Capture the cell that displays the provided text and extract its [x, y] central coordinate. 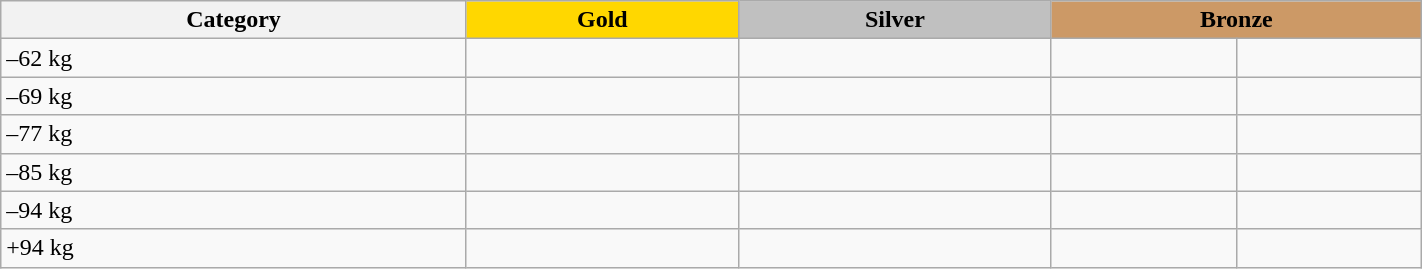
–69 kg [234, 96]
Gold [602, 20]
–85 kg [234, 172]
–94 kg [234, 210]
Category [234, 20]
–77 kg [234, 134]
+94 kg [234, 248]
Bronze [1236, 20]
–62 kg [234, 58]
Silver [894, 20]
